Determine the [X, Y] coordinate at the center of the cell enclosing the given text.  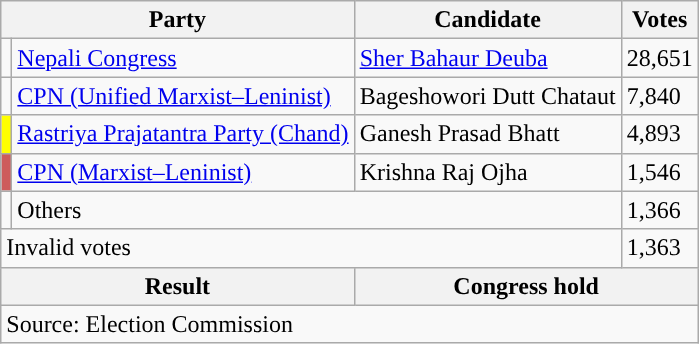
1,546 [660, 172]
Rastriya Prajatantra Party (Chand) [183, 134]
28,651 [660, 58]
Candidate [488, 20]
Party [178, 20]
1,363 [660, 248]
4,893 [660, 134]
Invalid votes [311, 248]
Result [178, 286]
Ganesh Prasad Bhatt [488, 134]
Sher Bahaur Deuba [488, 58]
Congress hold [526, 286]
Others [316, 210]
Bageshowori Dutt Chataut [488, 96]
Votes [660, 20]
Source: Election Commission [350, 324]
CPN (Marxist–Leninist) [183, 172]
1,366 [660, 210]
Krishna Raj Ojha [488, 172]
Nepali Congress [183, 58]
7,840 [660, 96]
CPN (Unified Marxist–Leninist) [183, 96]
